Capture the cell that displays the provided text and extract its (x, y) central coordinate. 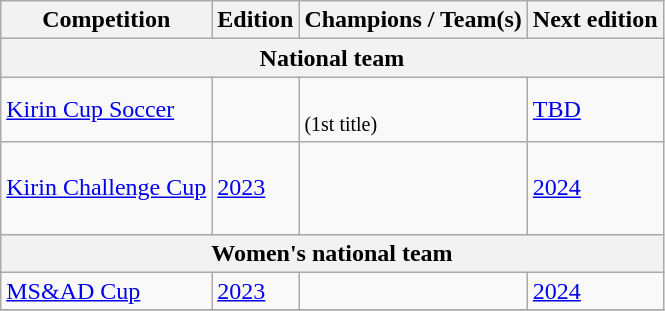
Kirin Cup Soccer (106, 110)
Next edition (595, 20)
Champions / Team(s) (413, 20)
National team (332, 58)
TBD (595, 110)
(1st title) (413, 110)
MS&AD Cup (106, 291)
Women's national team (332, 253)
Competition (106, 20)
Edition (256, 20)
Kirin Challenge Cup (106, 188)
